Capture the cell that displays the provided text and extract its [x, y] central coordinate. 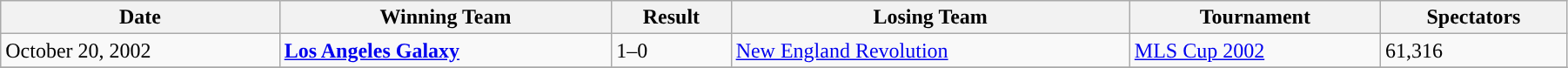
1–0 [672, 51]
Winning Team [446, 17]
MLS Cup 2002 [1255, 51]
Result [672, 17]
61,316 [1474, 51]
New England Revolution [930, 51]
October 20, 2002 [140, 51]
Los Angeles Galaxy [446, 51]
Losing Team [930, 17]
Tournament [1255, 17]
Date [140, 17]
Spectators [1474, 17]
